Output the [X, Y] coordinate of the center of the cell containing the given text.  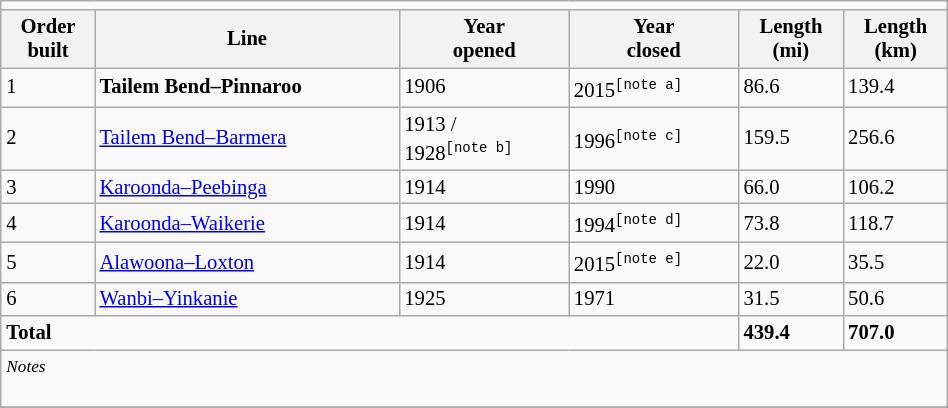
31.5 [792, 299]
Length(km) [896, 39]
707.0 [896, 333]
Length(mi) [792, 39]
6 [48, 299]
50.6 [896, 299]
Wanbi–Yinkanie [248, 299]
Notes [474, 379]
Alawoona–Loxton [248, 262]
1913 /1928[note b] [484, 138]
Karoonda–Peebinga [248, 187]
159.5 [792, 138]
86.6 [792, 88]
2015[note e] [654, 262]
Yearclosed [654, 39]
3 [48, 187]
1971 [654, 299]
1990 [654, 187]
256.6 [896, 138]
Orderbuilt [48, 39]
1906 [484, 88]
1996[note c] [654, 138]
118.7 [896, 224]
439.4 [792, 333]
Line [248, 39]
66.0 [792, 187]
4 [48, 224]
1 [48, 88]
5 [48, 262]
1925 [484, 299]
Karoonda–Waikerie [248, 224]
Tailem Bend–Pinnaroo [248, 88]
Yearopened [484, 39]
35.5 [896, 262]
Tailem Bend–Barmera [248, 138]
2015[note a] [654, 88]
106.2 [896, 187]
Total [370, 333]
139.4 [896, 88]
22.0 [792, 262]
2 [48, 138]
73.8 [792, 224]
1994[note d] [654, 224]
